Return (X, Y) of the center of cell containing provided text 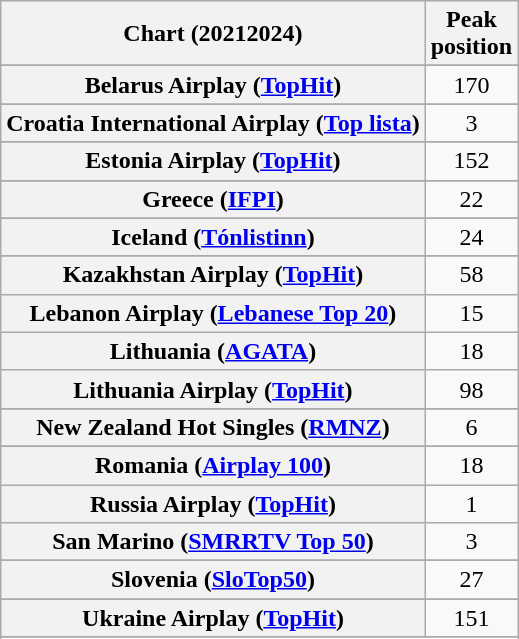
15 (471, 313)
Romania (Airplay 100) (213, 465)
New Zealand Hot Singles (RMNZ) (213, 427)
6 (471, 427)
Lebanon Airplay (Lebanese Top 20) (213, 313)
151 (471, 618)
Kazakhstan Airplay (TopHit) (213, 275)
152 (471, 161)
Lithuania Airplay (TopHit) (213, 389)
22 (471, 199)
Estonia Airplay (TopHit) (213, 161)
98 (471, 389)
170 (471, 85)
Croatia International Airplay (Top lista) (213, 123)
1 (471, 503)
58 (471, 275)
San Marino (SMRRTV Top 50) (213, 542)
Ukraine Airplay (TopHit) (213, 618)
Russia Airplay (TopHit) (213, 503)
Slovenia (SloTop50) (213, 580)
24 (471, 237)
Chart (20212024) (213, 34)
27 (471, 580)
Lithuania (AGATA) (213, 351)
Greece (IFPI) (213, 199)
Peakposition (471, 34)
Iceland (Tónlistinn) (213, 237)
Belarus Airplay (TopHit) (213, 85)
